Find where the given text appears and provide that cell's center as [x, y] coordinate. 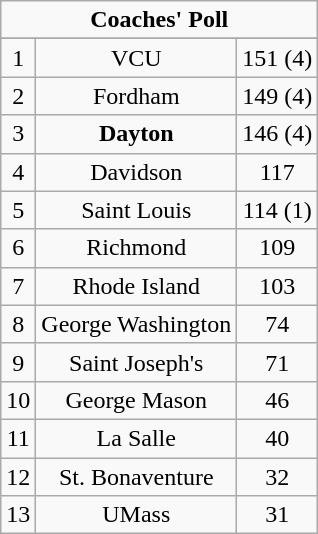
UMass [136, 515]
31 [278, 515]
5 [18, 210]
11 [18, 438]
Richmond [136, 248]
6 [18, 248]
74 [278, 324]
Saint Louis [136, 210]
8 [18, 324]
13 [18, 515]
La Salle [136, 438]
2 [18, 96]
46 [278, 400]
7 [18, 286]
4 [18, 172]
10 [18, 400]
VCU [136, 58]
George Washington [136, 324]
1 [18, 58]
Fordham [136, 96]
114 (1) [278, 210]
George Mason [136, 400]
9 [18, 362]
Saint Joseph's [136, 362]
103 [278, 286]
117 [278, 172]
71 [278, 362]
3 [18, 134]
12 [18, 477]
Davidson [136, 172]
149 (4) [278, 96]
151 (4) [278, 58]
Coaches' Poll [160, 20]
Rhode Island [136, 286]
146 (4) [278, 134]
St. Bonaventure [136, 477]
32 [278, 477]
Dayton [136, 134]
109 [278, 248]
40 [278, 438]
